Provide the [X, Y] coordinate of the cell's center where the given text is located.  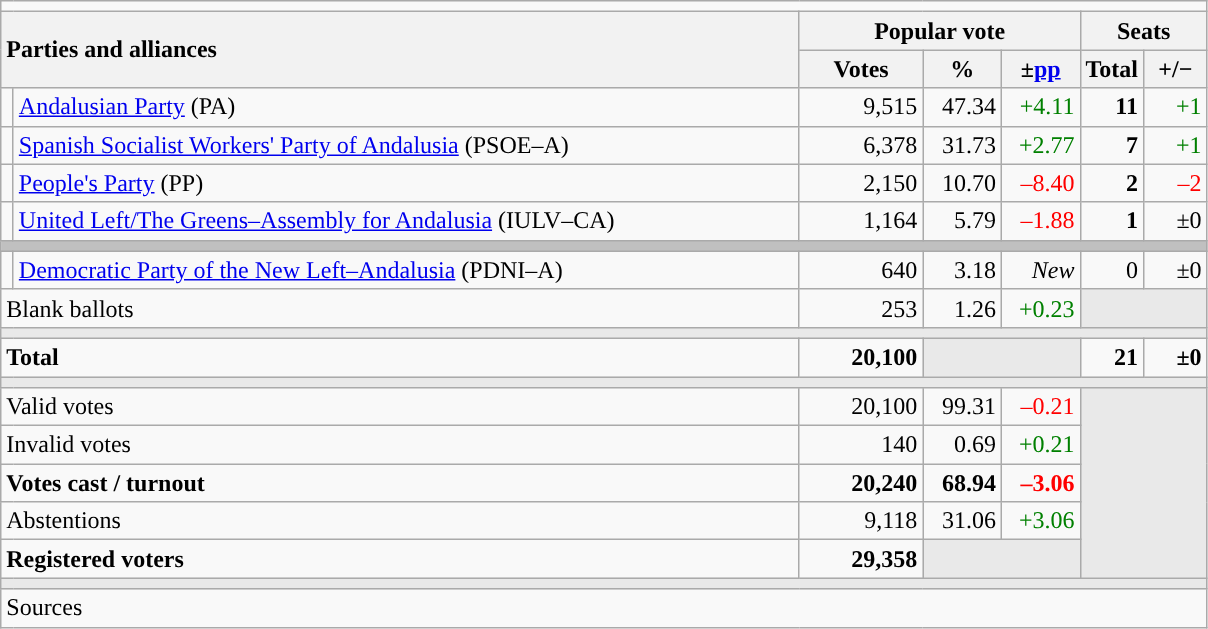
21 [1112, 357]
–8.40 [1040, 183]
31.06 [962, 521]
68.94 [962, 483]
9,118 [861, 521]
People's Party (PP) [406, 183]
Abstentions [400, 521]
Andalusian Party (PA) [406, 107]
Votes [861, 69]
0 [1112, 270]
% [962, 69]
11 [1112, 107]
1 [1112, 221]
0.69 [962, 445]
+4.11 [1040, 107]
Parties and alliances [400, 50]
–3.06 [1040, 483]
1.26 [962, 308]
31.73 [962, 145]
±pp [1040, 69]
2 [1112, 183]
Sources [604, 608]
2,150 [861, 183]
Votes cast / turnout [400, 483]
99.31 [962, 407]
New [1040, 270]
20,240 [861, 483]
United Left/The Greens–Assembly for Andalusia (IULV–CA) [406, 221]
Invalid votes [400, 445]
10.70 [962, 183]
+0.21 [1040, 445]
1,164 [861, 221]
–2 [1176, 183]
Valid votes [400, 407]
6,378 [861, 145]
253 [861, 308]
Popular vote [940, 31]
+2.77 [1040, 145]
29,358 [861, 559]
–0.21 [1040, 407]
–1.88 [1040, 221]
+/− [1176, 69]
Spanish Socialist Workers' Party of Andalusia (PSOE–A) [406, 145]
3.18 [962, 270]
Blank ballots [400, 308]
+0.23 [1040, 308]
140 [861, 445]
Registered voters [400, 559]
Democratic Party of the New Left–Andalusia (PDNI–A) [406, 270]
9,515 [861, 107]
47.34 [962, 107]
7 [1112, 145]
Seats [1144, 31]
5.79 [962, 221]
640 [861, 270]
+3.06 [1040, 521]
